Locate the cell with the specified text and output its [x, y] center coordinate. 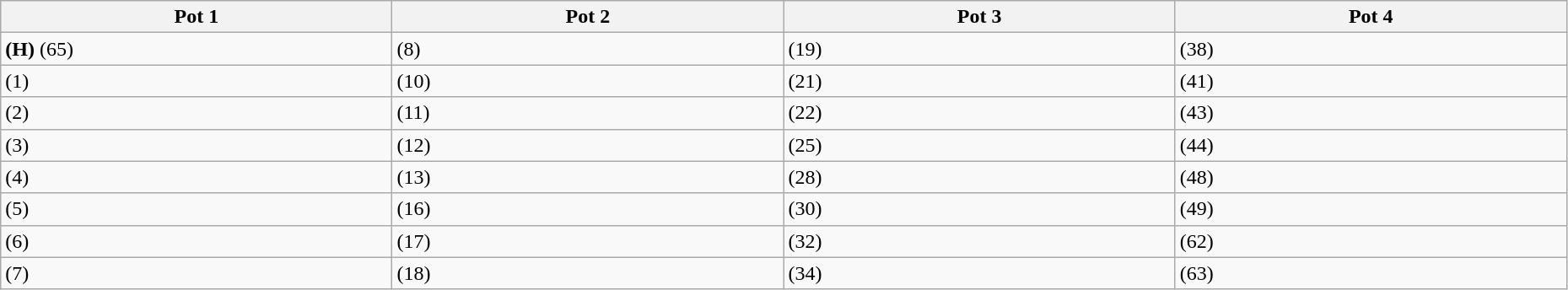
(6) [197, 241]
(17) [588, 241]
Pot 2 [588, 17]
(7) [197, 273]
(22) [979, 113]
(5) [197, 209]
(8) [588, 49]
(3) [197, 145]
(12) [588, 145]
(21) [979, 81]
(4) [197, 177]
(19) [979, 49]
(32) [979, 241]
(34) [979, 273]
Pot 4 [1371, 17]
(2) [197, 113]
Pot 1 [197, 17]
(38) [1371, 49]
(1) [197, 81]
(25) [979, 145]
(H) (65) [197, 49]
(16) [588, 209]
(41) [1371, 81]
Pot 3 [979, 17]
(30) [979, 209]
(63) [1371, 273]
(48) [1371, 177]
(44) [1371, 145]
(62) [1371, 241]
(49) [1371, 209]
(10) [588, 81]
(13) [588, 177]
(43) [1371, 113]
(11) [588, 113]
(18) [588, 273]
(28) [979, 177]
